Capture the cell that displays the provided text and extract its (x, y) central coordinate. 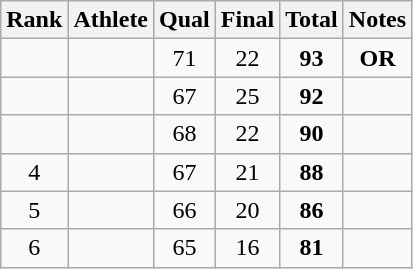
Final (247, 20)
65 (185, 248)
4 (34, 172)
Rank (34, 20)
66 (185, 210)
Notes (377, 20)
OR (377, 58)
5 (34, 210)
88 (312, 172)
92 (312, 96)
20 (247, 210)
68 (185, 134)
6 (34, 248)
81 (312, 248)
71 (185, 58)
25 (247, 96)
21 (247, 172)
Qual (185, 20)
16 (247, 248)
Athlete (111, 20)
Total (312, 20)
93 (312, 58)
86 (312, 210)
90 (312, 134)
